Output the [X, Y] coordinate of the center of the cell containing the given text.  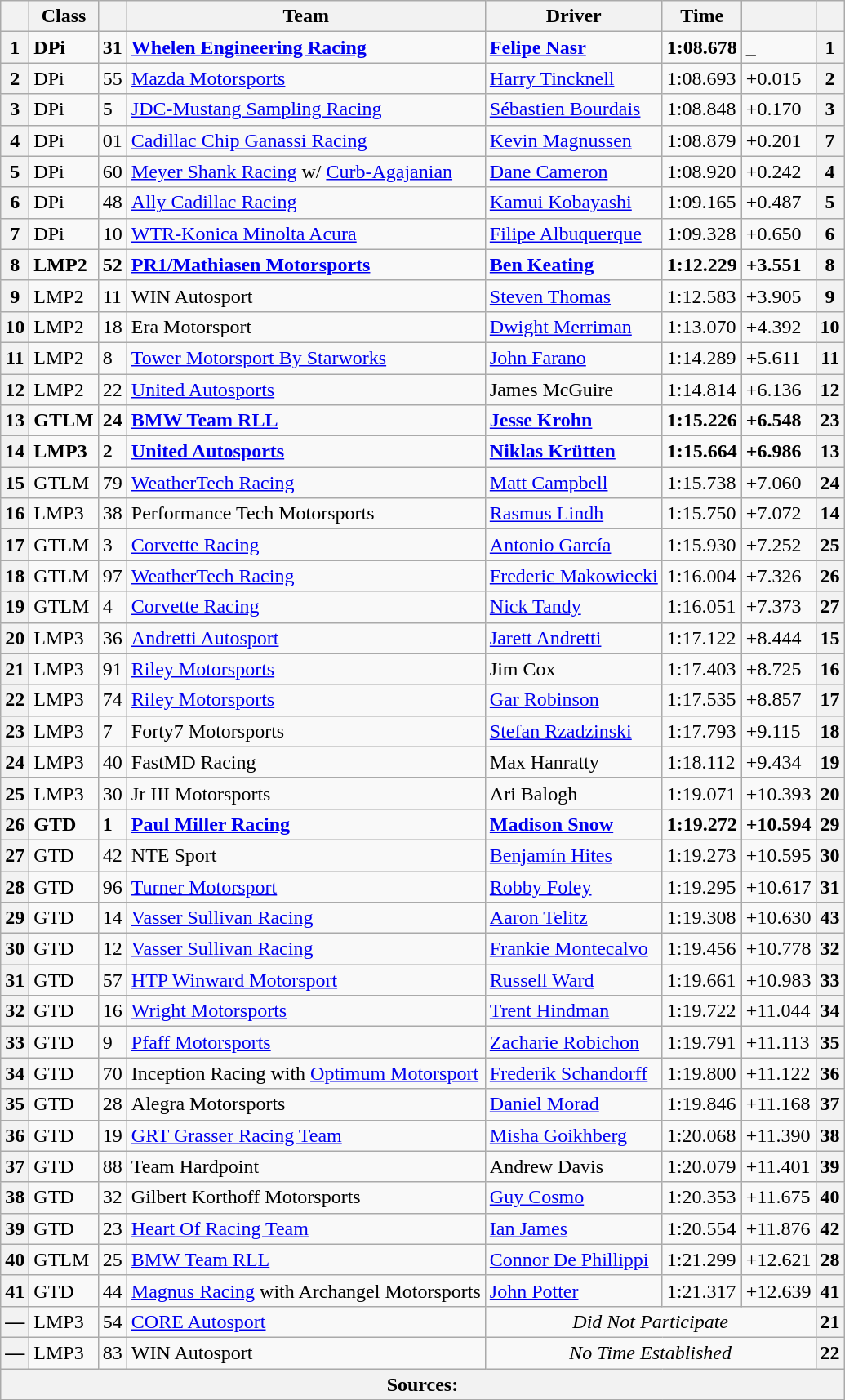
+7.373 [779, 607]
+7.060 [779, 483]
Kamui Kobayashi [573, 203]
1:19.800 [702, 1073]
1:19.071 [702, 793]
Whelen Engineering Racing [305, 47]
1:20.079 [702, 1166]
Benjamín Hites [573, 855]
Paul Miller Racing [305, 824]
Performance Tech Motorsports [305, 514]
55 [113, 78]
1:15.226 [702, 421]
+11.876 [779, 1228]
70 [113, 1073]
Connor De Phillippi [573, 1260]
HTP Winward Motorsport [305, 980]
Ari Balogh [573, 793]
+0.201 [779, 140]
Matt Campbell [573, 483]
Inception Racing with Optimum Motorsport [305, 1073]
John Potter [573, 1291]
Madison Snow [573, 824]
Guy Cosmo [573, 1197]
Magnus Racing with Archangel Motorsports [305, 1291]
Frederic Makowiecki [573, 576]
+7.326 [779, 576]
+10.630 [779, 918]
96 [113, 886]
Robby Foley [573, 886]
1:15.664 [702, 452]
Filipe Albuquerque [573, 234]
Steven Thomas [573, 296]
WTR-Konica Minolta Acura [305, 234]
1:19.722 [702, 1011]
+8.444 [779, 638]
James McGuire [573, 390]
+6.548 [779, 421]
1:19.308 [702, 918]
1:15.930 [702, 545]
+12.621 [779, 1260]
Alegra Motorsports [305, 1104]
+8.857 [779, 700]
1:15.750 [702, 514]
+0.487 [779, 203]
91 [113, 669]
Aaron Telitz [573, 918]
1:17.122 [702, 638]
44 [113, 1291]
No Time Established [650, 1353]
+5.611 [779, 358]
Harry Tincknell [573, 78]
43 [829, 918]
Gar Robinson [573, 700]
57 [113, 980]
+3.551 [779, 265]
+11.390 [779, 1135]
Heart Of Racing Team [305, 1228]
74 [113, 700]
Daniel Morad [573, 1104]
1:16.051 [702, 607]
Russell Ward [573, 980]
Era Motorsport [305, 327]
83 [113, 1353]
Team [305, 16]
+10.983 [779, 980]
FastMD Racing [305, 762]
PR1/Mathiasen Motorsports [305, 265]
Wright Motorsports [305, 1011]
79 [113, 483]
Meyer Shank Racing w/ Curb-Agajanian [305, 172]
Tower Motorsport By Starworks [305, 358]
Cadillac Chip Ganassi Racing [305, 140]
+3.905 [779, 296]
Dane Cameron [573, 172]
Felipe Nasr [573, 47]
1:13.070 [702, 327]
1:19.295 [702, 886]
Team Hardpoint [305, 1166]
+11.675 [779, 1197]
Frederik Schandorff [573, 1073]
+7.252 [779, 545]
Jarett Andretti [573, 638]
GRT Grasser Racing Team [305, 1135]
Ben Keating [573, 265]
Rasmus Lindh [573, 514]
+4.392 [779, 327]
1:18.112 [702, 762]
JDC-Mustang Sampling Racing [305, 109]
1:17.535 [702, 700]
Gilbert Korthoff Motorsports [305, 1197]
Driver [573, 16]
1:08.848 [702, 109]
1:19.791 [702, 1042]
1:20.068 [702, 1135]
Zacharie Robichon [573, 1042]
1:19.272 [702, 824]
+10.393 [779, 793]
Did Not Participate [650, 1322]
+0.170 [779, 109]
1:09.328 [702, 234]
+11.113 [779, 1042]
1:12.583 [702, 296]
Ian James [573, 1228]
_ [779, 47]
Jr III Motorsports [305, 793]
Antonio García [573, 545]
1:17.403 [702, 669]
Stefan Rzadzinski [573, 731]
Max Hanratty [573, 762]
+10.594 [779, 824]
1:19.273 [702, 855]
Misha Goikhberg [573, 1135]
+10.595 [779, 855]
60 [113, 172]
1:08.920 [702, 172]
1:21.299 [702, 1260]
+9.115 [779, 731]
Sébastien Bourdais [573, 109]
Jesse Krohn [573, 421]
54 [113, 1322]
Forty7 Motorsports [305, 731]
+9.434 [779, 762]
Kevin Magnussen [573, 140]
1:19.456 [702, 949]
Jim Cox [573, 669]
Pfaff Motorsports [305, 1042]
Turner Motorsport [305, 886]
1:09.165 [702, 203]
Dwight Merriman [573, 327]
Nick Tandy [573, 607]
1:16.004 [702, 576]
1:19.846 [702, 1104]
1:08.678 [702, 47]
+12.639 [779, 1291]
+6.986 [779, 452]
Frankie Montecalvo [573, 949]
+0.242 [779, 172]
Trent Hindman [573, 1011]
Andrew Davis [573, 1166]
Time [702, 16]
+10.617 [779, 886]
Andretti Autosport [305, 638]
+0.650 [779, 234]
1:21.317 [702, 1291]
John Farano [573, 358]
48 [113, 203]
1:20.554 [702, 1228]
+0.015 [779, 78]
+11.401 [779, 1166]
Class [64, 16]
+6.136 [779, 390]
1:19.661 [702, 980]
01 [113, 140]
+11.122 [779, 1073]
1:20.353 [702, 1197]
+10.778 [779, 949]
1:15.738 [702, 483]
1:08.879 [702, 140]
1:14.814 [702, 390]
1:17.793 [702, 731]
97 [113, 576]
Mazda Motorsports [305, 78]
Niklas Krütten [573, 452]
88 [113, 1166]
+8.725 [779, 669]
52 [113, 265]
Sources: [423, 1384]
NTE Sport [305, 855]
+7.072 [779, 514]
+11.044 [779, 1011]
1:08.693 [702, 78]
1:12.229 [702, 265]
CORE Autosport [305, 1322]
Ally Cadillac Racing [305, 203]
+11.168 [779, 1104]
1:14.289 [702, 358]
